Identify which cell holds the provided text, then report its [x, y] central coordinate. 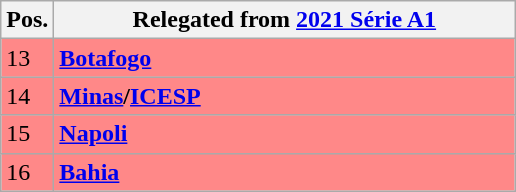
Botafogo [284, 58]
Bahia [284, 172]
Minas/ICESP [284, 96]
Relegated from 2021 Série A1 [284, 20]
15 [28, 134]
14 [28, 96]
16 [28, 172]
13 [28, 58]
Napoli [284, 134]
Pos. [28, 20]
